Find where the given text appears and provide that cell's center as [x, y] coordinate. 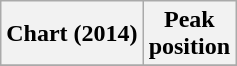
Chart (2014) [72, 34]
Peakposition [189, 34]
